Pinpoint the cell where the given text exists, returning its [x, y] midpoint coordinate. 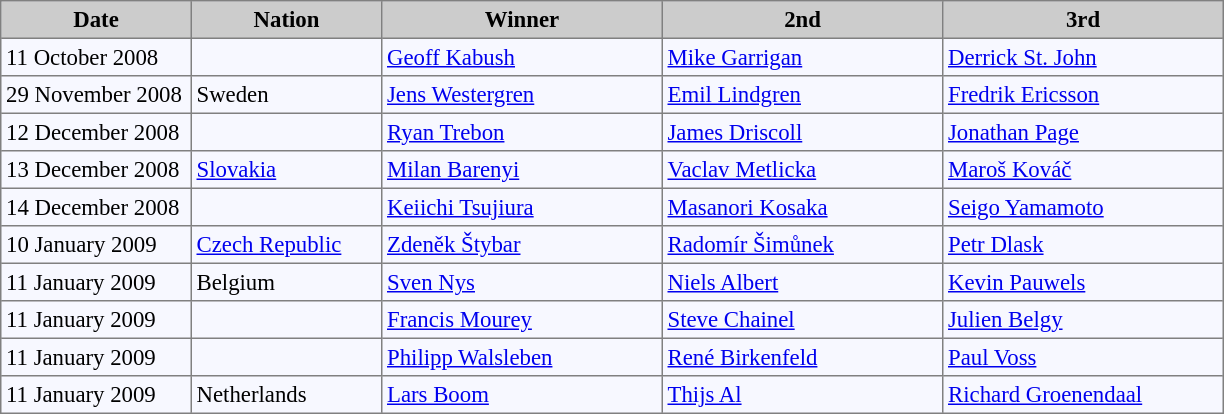
13 December 2008 [96, 170]
Ryan Trebon [522, 132]
Winner [522, 20]
Jens Westergren [522, 95]
René Birkenfeld [802, 357]
Radomír Šimůnek [802, 245]
Nation [286, 20]
Sven Nys [522, 282]
Czech Republic [286, 245]
James Driscoll [802, 132]
Keiichi Tsujiura [522, 207]
Geoff Kabush [522, 57]
Slovakia [286, 170]
Petr Dlask [1083, 245]
Derrick St. John [1083, 57]
Mike Garrigan [802, 57]
Netherlands [286, 395]
Vaclav Metlicka [802, 170]
Steve Chainel [802, 320]
Julien Belgy [1083, 320]
Sweden [286, 95]
Lars Boom [522, 395]
Paul Voss [1083, 357]
Kevin Pauwels [1083, 282]
Niels Albert [802, 282]
Masanori Kosaka [802, 207]
14 December 2008 [96, 207]
29 November 2008 [96, 95]
Philipp Walsleben [522, 357]
Date [96, 20]
Thijs Al [802, 395]
Maroš Kováč [1083, 170]
Emil Lindgren [802, 95]
Seigo Yamamoto [1083, 207]
Richard Groenendaal [1083, 395]
Jonathan Page [1083, 132]
3rd [1083, 20]
2nd [802, 20]
Milan Barenyi [522, 170]
Francis Mourey [522, 320]
10 January 2009 [96, 245]
Zdeněk Štybar [522, 245]
11 October 2008 [96, 57]
Belgium [286, 282]
12 December 2008 [96, 132]
Fredrik Ericsson [1083, 95]
